Pinpoint the cell where the given text exists, returning its (X, Y) midpoint coordinate. 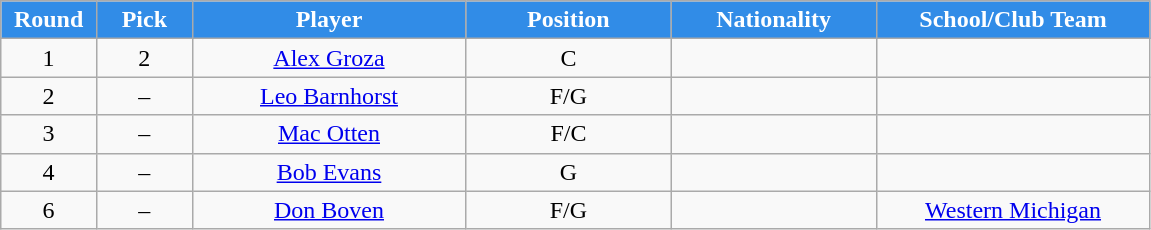
Bob Evans (329, 172)
School/Club Team (1013, 20)
Leo Barnhorst (329, 96)
Player (329, 20)
Pick (144, 20)
F/C (568, 134)
Western Michigan (1013, 210)
G (568, 172)
4 (49, 172)
Don Boven (329, 210)
6 (49, 210)
Mac Otten (329, 134)
3 (49, 134)
1 (49, 58)
Round (49, 20)
Alex Groza (329, 58)
Position (568, 20)
C (568, 58)
Nationality (774, 20)
